From the cell containing the given text, extract its center point as [x, y] coordinate. 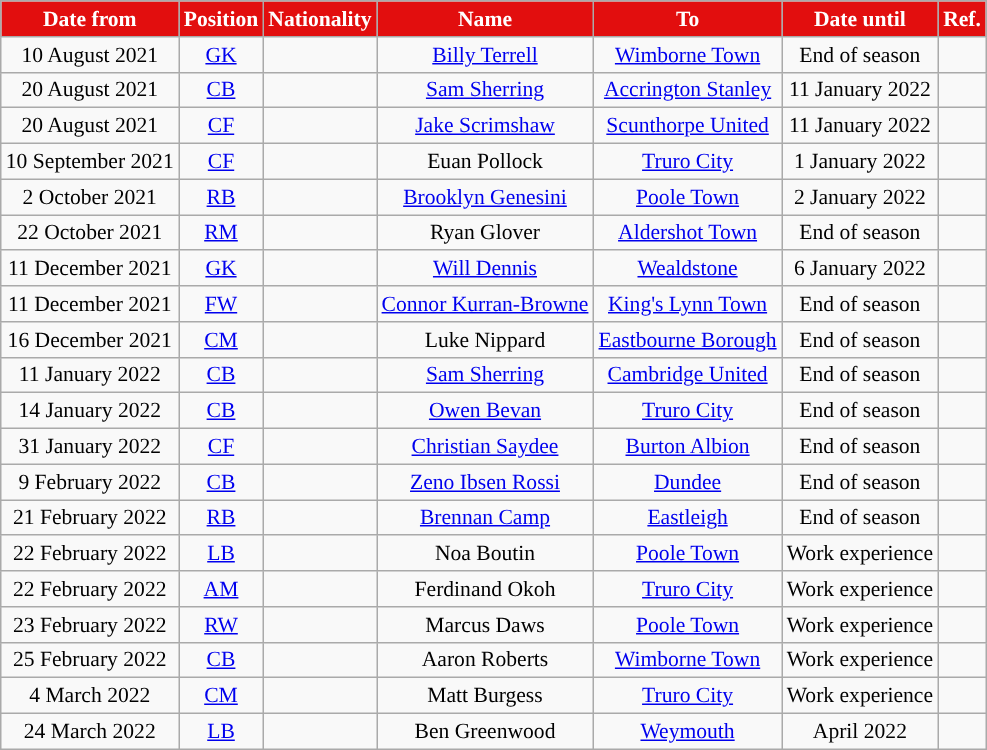
22 October 2021 [90, 233]
Owen Bevan [486, 411]
Name [486, 19]
Ryan Glover [486, 233]
Date until [860, 19]
23 February 2022 [90, 625]
14 January 2022 [90, 411]
Matt Burgess [486, 696]
24 March 2022 [90, 732]
Luke Nippard [486, 340]
Ferdinand Okoh [486, 589]
25 February 2022 [90, 660]
RM [221, 233]
Accrington Stanley [687, 90]
Weymouth [687, 732]
Ref. [962, 19]
Burton Albion [687, 447]
1 January 2022 [860, 162]
Brooklyn Genesini [486, 197]
RW [221, 625]
Aaron Roberts [486, 660]
Zeno Ibsen Rossi [486, 482]
2 October 2021 [90, 197]
King's Lynn Town [687, 304]
21 February 2022 [90, 518]
31 January 2022 [90, 447]
AM [221, 589]
Wealdstone [687, 269]
Aldershot Town [687, 233]
Eastleigh [687, 518]
Will Dennis [486, 269]
4 March 2022 [90, 696]
10 September 2021 [90, 162]
16 December 2021 [90, 340]
Position [221, 19]
6 January 2022 [860, 269]
9 February 2022 [90, 482]
Euan Pollock [486, 162]
April 2022 [860, 732]
Scunthorpe United [687, 126]
Jake Scrimshaw [486, 126]
FW [221, 304]
Billy Terrell [486, 55]
Nationality [320, 19]
To [687, 19]
Eastbourne Borough [687, 340]
Noa Boutin [486, 554]
Marcus Daws [486, 625]
Connor Kurran-Browne [486, 304]
Christian Saydee [486, 447]
10 August 2021 [90, 55]
2 January 2022 [860, 197]
Ben Greenwood [486, 732]
Date from [90, 19]
Dundee [687, 482]
Cambridge United [687, 375]
Brennan Camp [486, 518]
